For the text-containing cell, return its midpoint in [x, y] coordinate format. 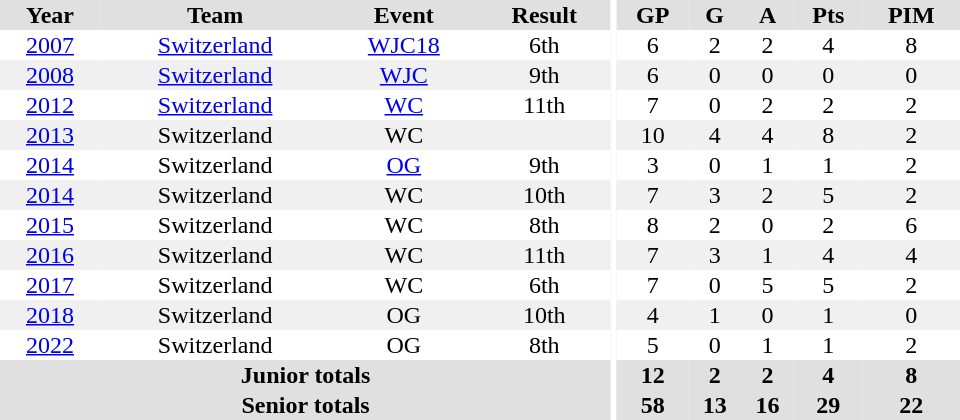
2016 [50, 255]
A [768, 15]
58 [652, 405]
G [714, 15]
GP [652, 15]
Team [215, 15]
2015 [50, 225]
2018 [50, 315]
Result [544, 15]
12 [652, 375]
10 [652, 135]
2022 [50, 345]
29 [828, 405]
2013 [50, 135]
PIM [912, 15]
16 [768, 405]
WJC18 [404, 45]
2017 [50, 285]
Event [404, 15]
2007 [50, 45]
Junior totals [306, 375]
Pts [828, 15]
2012 [50, 105]
13 [714, 405]
Year [50, 15]
22 [912, 405]
Senior totals [306, 405]
WJC [404, 75]
2008 [50, 75]
